Find where the given text appears and provide that cell's center as [X, Y] coordinate. 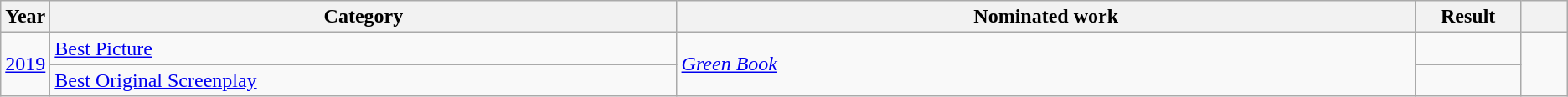
Best Original Screenplay [364, 80]
Category [364, 17]
2019 [25, 64]
Green Book [1045, 64]
Best Picture [364, 48]
Year [25, 17]
Nominated work [1045, 17]
Result [1467, 17]
